Locate the cell with the specified text and output its [x, y] center coordinate. 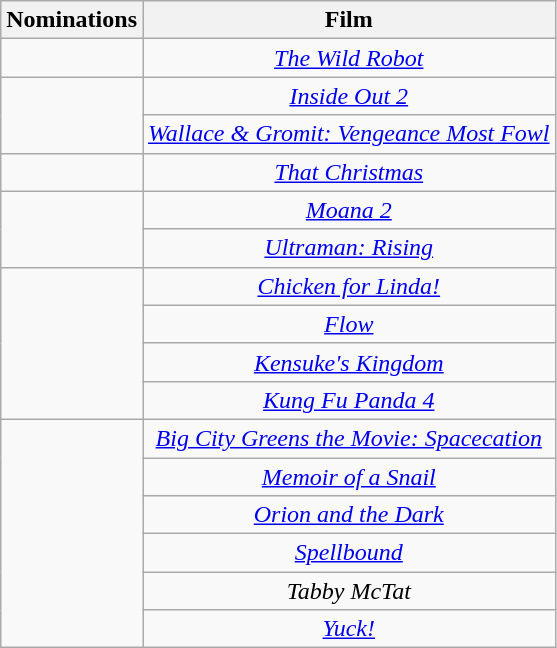
Flow [348, 324]
Kung Fu Panda 4 [348, 400]
Inside Out 2 [348, 96]
Nominations [72, 20]
Chicken for Linda! [348, 286]
Big City Greens the Movie: Spacecation [348, 438]
Yuck! [348, 629]
Wallace & Gromit: Vengeance Most Fowl [348, 134]
Memoir of a Snail [348, 477]
That Christmas [348, 172]
Tabby McTat [348, 591]
Moana 2 [348, 210]
Ultraman: Rising [348, 248]
Spellbound [348, 553]
The Wild Robot [348, 58]
Orion and the Dark [348, 515]
Film [348, 20]
Kensuke's Kingdom [348, 362]
